Output the (x, y) coordinate of the center of the cell containing the given text.  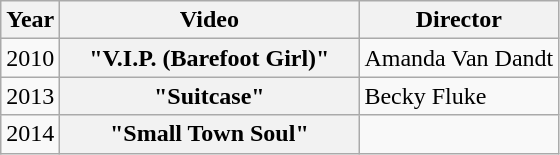
Director (459, 20)
2010 (30, 58)
Becky Fluke (459, 96)
Video (210, 20)
"Suitcase" (210, 96)
"V.I.P. (Barefoot Girl)" (210, 58)
Amanda Van Dandt (459, 58)
2014 (30, 134)
2013 (30, 96)
Year (30, 20)
"Small Town Soul" (210, 134)
